Capture the cell that displays the provided text and extract its [X, Y] central coordinate. 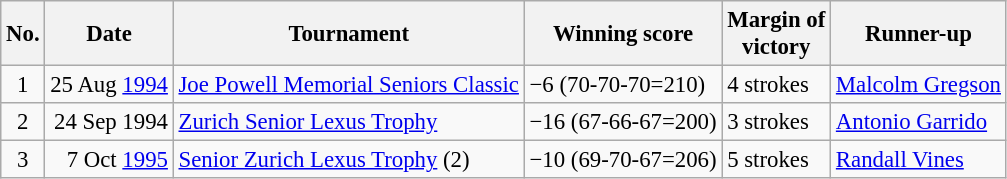
−10 (69-70-67=206) [623, 160]
Joe Powell Memorial Seniors Classic [348, 85]
3 [23, 160]
24 Sep 1994 [109, 122]
Malcolm Gregson [919, 85]
Date [109, 34]
5 strokes [776, 160]
Tournament [348, 34]
3 strokes [776, 122]
4 strokes [776, 85]
Margin ofvictory [776, 34]
−16 (67-66-67=200) [623, 122]
25 Aug 1994 [109, 85]
7 Oct 1995 [109, 160]
2 [23, 122]
Randall Vines [919, 160]
Senior Zurich Lexus Trophy (2) [348, 160]
1 [23, 85]
Antonio Garrido [919, 122]
Runner-up [919, 34]
−6 (70-70-70=210) [623, 85]
Zurich Senior Lexus Trophy [348, 122]
Winning score [623, 34]
No. [23, 34]
